Scan for the cell matching the given text and deliver its [x, y] coordinate at center. 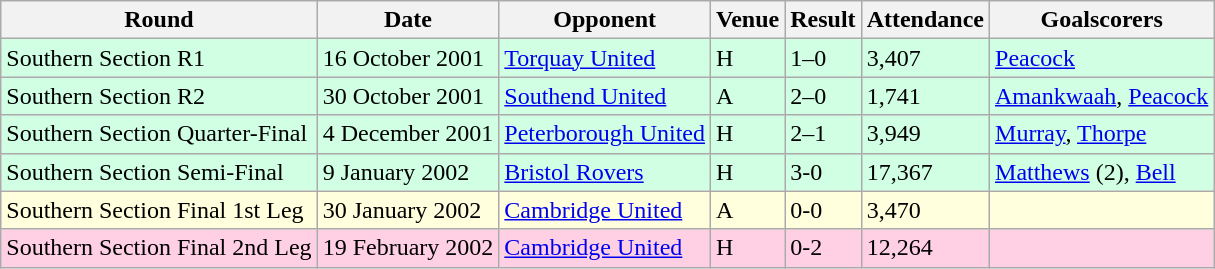
9 January 2002 [408, 172]
Southern Section R1 [159, 58]
Southern Section Quarter-Final [159, 134]
Southern Section Semi-Final [159, 172]
Southern Section Final 2nd Leg [159, 248]
16 October 2001 [408, 58]
Attendance [925, 20]
Matthews (2), Bell [1102, 172]
30 October 2001 [408, 96]
Venue [748, 20]
17,367 [925, 172]
Result [823, 20]
19 February 2002 [408, 248]
2–1 [823, 134]
Southend United [605, 96]
Amankwaah, Peacock [1102, 96]
3-0 [823, 172]
Date [408, 20]
1,741 [925, 96]
Round [159, 20]
3,470 [925, 210]
Peterborough United [605, 134]
Murray, Thorpe [1102, 134]
Goalscorers [1102, 20]
0-0 [823, 210]
12,264 [925, 248]
3,949 [925, 134]
Peacock [1102, 58]
Southern Section Final 1st Leg [159, 210]
Southern Section R2 [159, 96]
4 December 2001 [408, 134]
2–0 [823, 96]
1–0 [823, 58]
Opponent [605, 20]
0-2 [823, 248]
30 January 2002 [408, 210]
Bristol Rovers [605, 172]
Torquay United [605, 58]
3,407 [925, 58]
